Find where the given text appears and provide that cell's center as [x, y] coordinate. 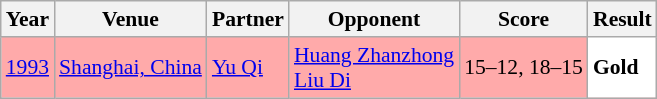
Year [28, 19]
Venue [130, 19]
Gold [622, 68]
Huang Zhanzhong Liu Di [374, 68]
Score [524, 19]
Result [622, 19]
15–12, 18–15 [524, 68]
Partner [248, 19]
Yu Qi [248, 68]
1993 [28, 68]
Shanghai, China [130, 68]
Opponent [374, 19]
